Locate the cell with the specified text and output its [X, Y] center coordinate. 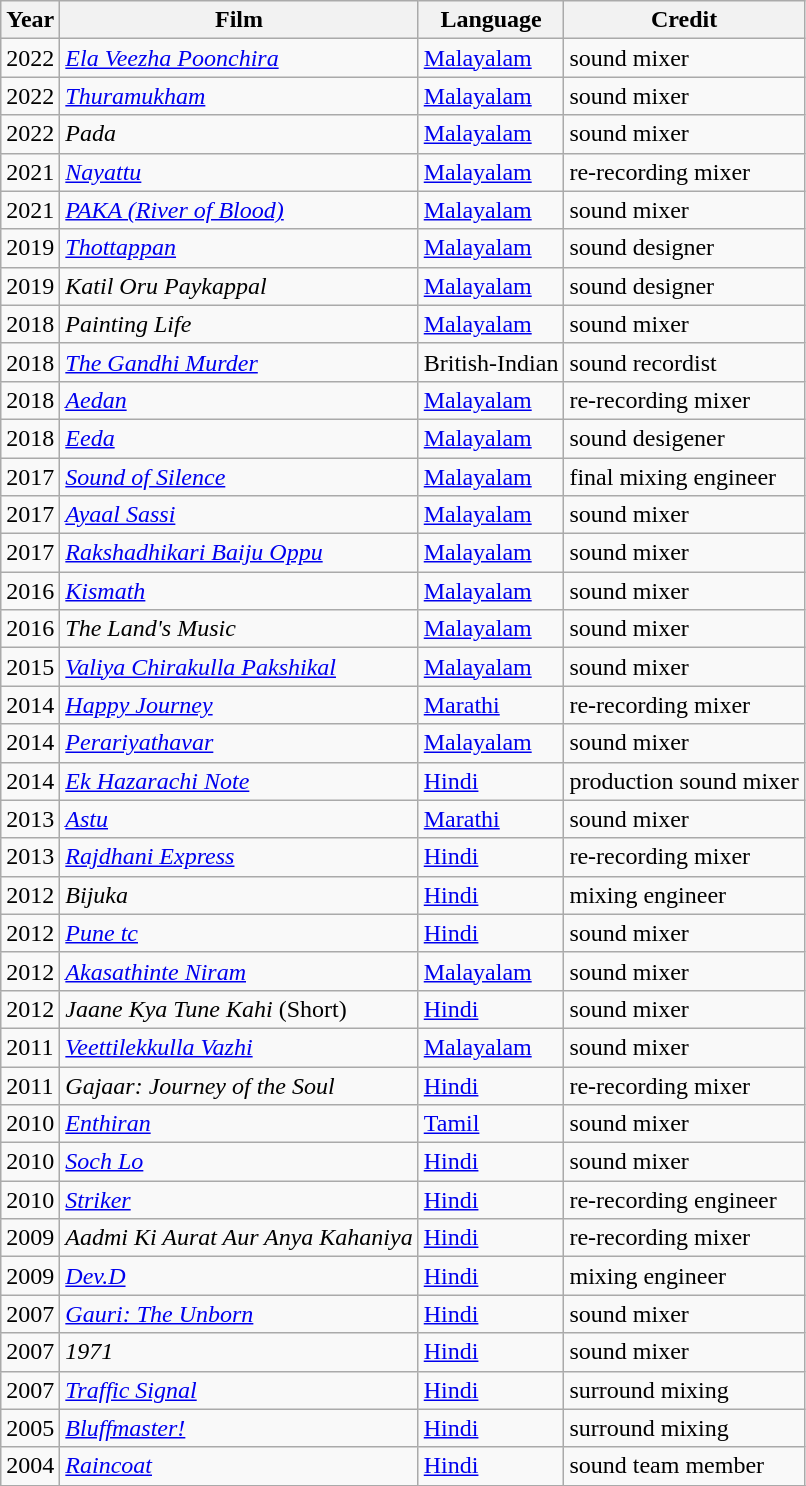
Credit [684, 20]
Perariyathavar [239, 743]
sound team member [684, 1466]
Veettilekkulla Vazhi [239, 1047]
Gajaar: Journey of the Soul [239, 1085]
Dev.D [239, 1276]
Gauri: The Unborn [239, 1314]
Astu [239, 819]
Aadmi Ki Aurat Aur Anya Kahaniya [239, 1238]
Aedan [239, 400]
Happy Journey [239, 705]
Katil Oru Paykappal [239, 286]
Soch Lo [239, 1162]
Language [491, 20]
Thuramukham [239, 96]
Akasathinte Niram [239, 971]
Sound of Silence [239, 477]
2005 [30, 1428]
production sound mixer [684, 781]
Striker [239, 1200]
Tamil [491, 1124]
Rajdhani Express [239, 857]
Pada [239, 134]
Eeda [239, 438]
Raincoat [239, 1466]
Jaane Kya Tune Kahi (Short) [239, 1009]
sound recordist [684, 362]
British-Indian [491, 362]
Kismath [239, 591]
Year [30, 20]
Rakshadhikari Baiju Oppu [239, 553]
Ek Hazarachi Note [239, 781]
Enthiran [239, 1124]
1971 [239, 1352]
Bluffmaster! [239, 1428]
2015 [30, 667]
Thottappan [239, 248]
The Land's Music [239, 629]
sound desigener [684, 438]
Painting Life [239, 324]
Ayaal Sassi [239, 515]
final mixing engineer [684, 477]
Ela Veezha Poonchira [239, 58]
re-recording engineer [684, 1200]
Nayattu [239, 172]
Film [239, 20]
The Gandhi Murder [239, 362]
Valiya Chirakulla Pakshikal [239, 667]
Bijuka [239, 895]
2004 [30, 1466]
Traffic Signal [239, 1390]
Pune tc [239, 933]
PAKA (River of Blood) [239, 210]
